Search for the cell housing the specified text and yield its (x, y) center coordinate. 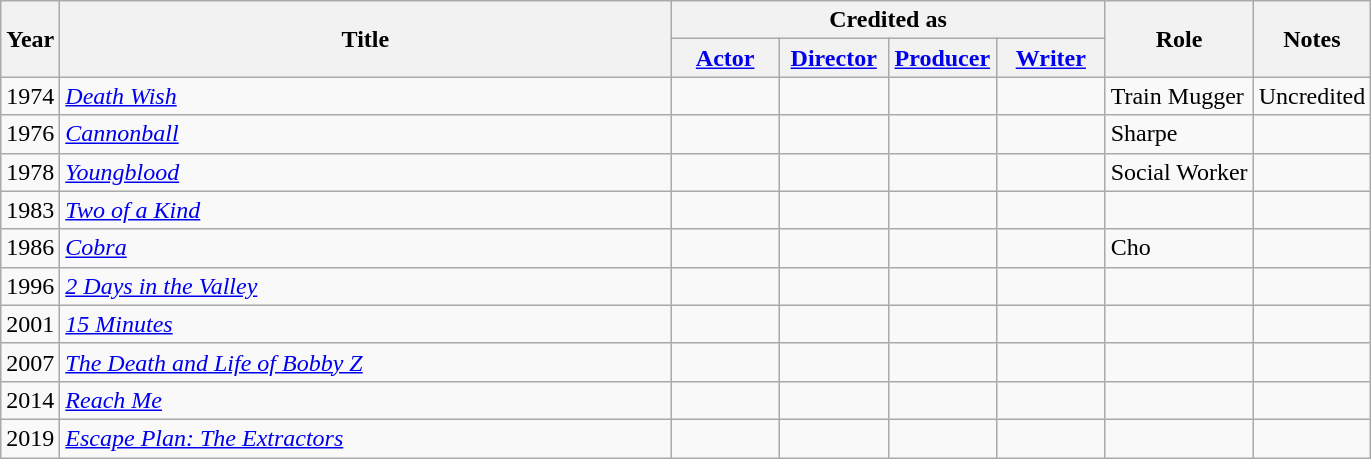
1974 (30, 96)
Escape Plan: The Extractors (366, 438)
Cobra (366, 248)
1986 (30, 248)
1983 (30, 210)
1976 (30, 134)
2001 (30, 324)
Train Mugger (1179, 96)
Actor (726, 58)
1996 (30, 286)
Role (1179, 39)
2 Days in the Valley (366, 286)
1978 (30, 172)
Title (366, 39)
Reach Me (366, 400)
Death Wish (366, 96)
Sharpe (1179, 134)
Writer (1052, 58)
Two of a Kind (366, 210)
2007 (30, 362)
Producer (942, 58)
Director (834, 58)
Cannonball (366, 134)
2019 (30, 438)
Credited as (888, 20)
Notes (1312, 39)
Uncredited (1312, 96)
Youngblood (366, 172)
Social Worker (1179, 172)
2014 (30, 400)
Cho (1179, 248)
Year (30, 39)
The Death and Life of Bobby Z (366, 362)
15 Minutes (366, 324)
